Provide the (x, y) coordinate of the cell's center where the given text is located.  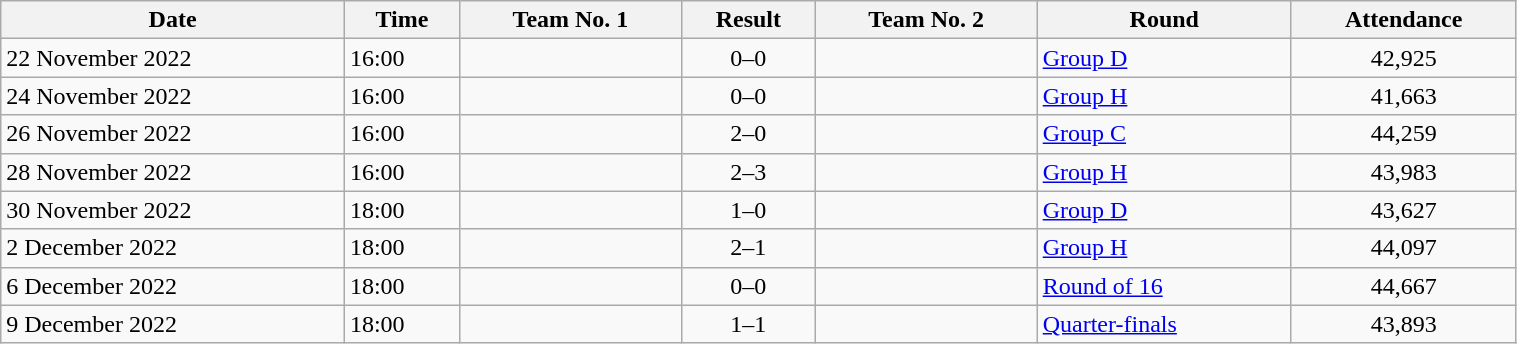
Time (402, 20)
6 December 2022 (173, 286)
Team No. 1 (570, 20)
26 November 2022 (173, 134)
2 December 2022 (173, 248)
44,667 (1404, 286)
1–0 (748, 210)
43,983 (1404, 172)
Date (173, 20)
43,627 (1404, 210)
24 November 2022 (173, 96)
42,925 (1404, 58)
44,097 (1404, 248)
2–1 (748, 248)
Round of 16 (1164, 286)
Round (1164, 20)
1–1 (748, 324)
Team No. 2 (926, 20)
30 November 2022 (173, 210)
Result (748, 20)
Group C (1164, 134)
9 December 2022 (173, 324)
44,259 (1404, 134)
43,893 (1404, 324)
Quarter-finals (1164, 324)
2–3 (748, 172)
Attendance (1404, 20)
22 November 2022 (173, 58)
2–0 (748, 134)
28 November 2022 (173, 172)
41,663 (1404, 96)
